Determine the [X, Y] coordinate at the center of the cell enclosing the given text.  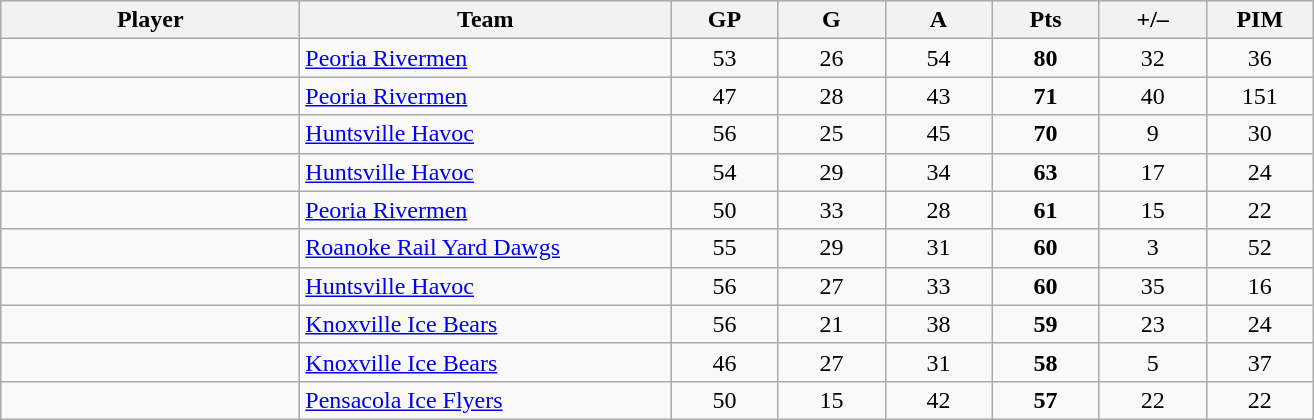
21 [832, 324]
43 [938, 96]
40 [1152, 96]
GP [724, 20]
63 [1046, 172]
52 [1260, 248]
59 [1046, 324]
46 [724, 362]
61 [1046, 210]
Player [150, 20]
Team [486, 20]
45 [938, 134]
30 [1260, 134]
17 [1152, 172]
47 [724, 96]
3 [1152, 248]
55 [724, 248]
23 [1152, 324]
26 [832, 58]
80 [1046, 58]
42 [938, 400]
38 [938, 324]
35 [1152, 286]
9 [1152, 134]
PIM [1260, 20]
16 [1260, 286]
37 [1260, 362]
Roanoke Rail Yard Dawgs [486, 248]
70 [1046, 134]
Pensacola Ice Flyers [486, 400]
36 [1260, 58]
A [938, 20]
57 [1046, 400]
58 [1046, 362]
53 [724, 58]
+/– [1152, 20]
25 [832, 134]
32 [1152, 58]
71 [1046, 96]
G [832, 20]
151 [1260, 96]
Pts [1046, 20]
5 [1152, 362]
34 [938, 172]
